Find where the given text appears and provide that cell's center as [x, y] coordinate. 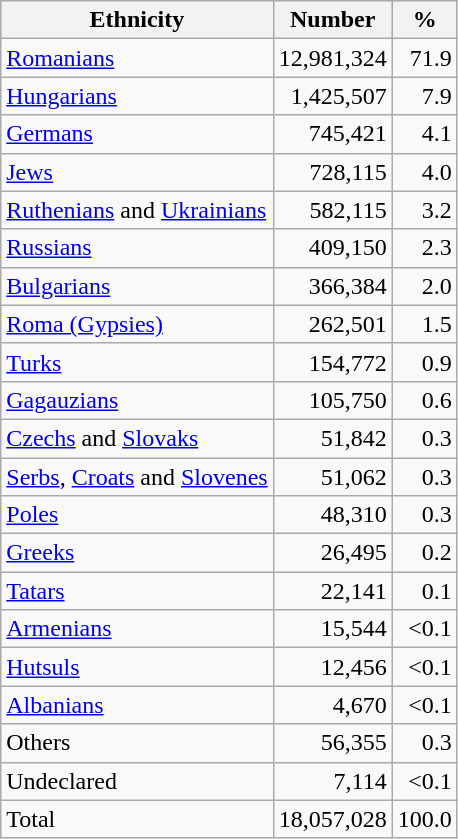
1,425,507 [332, 96]
105,750 [332, 400]
0.1 [424, 591]
Hungarians [137, 96]
51,842 [332, 438]
Gagauzians [137, 400]
Others [137, 743]
26,495 [332, 553]
1.5 [424, 324]
Serbs, Croats and Slovenes [137, 477]
4.1 [424, 134]
7.9 [424, 96]
Armenians [137, 629]
48,310 [332, 515]
Ethnicity [137, 20]
745,421 [332, 134]
15,544 [332, 629]
366,384 [332, 286]
71.9 [424, 58]
12,456 [332, 667]
0.6 [424, 400]
Jews [137, 172]
18,057,028 [332, 819]
51,062 [332, 477]
22,141 [332, 591]
Undeclared [137, 781]
Number [332, 20]
728,115 [332, 172]
Hutsuls [137, 667]
Greeks [137, 553]
Bulgarians [137, 286]
100.0 [424, 819]
Total [137, 819]
Albanians [137, 705]
262,501 [332, 324]
582,115 [332, 210]
Germans [137, 134]
Turks [137, 362]
2.3 [424, 248]
0.9 [424, 362]
154,772 [332, 362]
56,355 [332, 743]
409,150 [332, 248]
Poles [137, 515]
12,981,324 [332, 58]
Russians [137, 248]
Romanians [137, 58]
Czechs and Slovaks [137, 438]
7,114 [332, 781]
2.0 [424, 286]
Ruthenians and Ukrainians [137, 210]
4.0 [424, 172]
Tatars [137, 591]
3.2 [424, 210]
4,670 [332, 705]
% [424, 20]
0.2 [424, 553]
Roma (Gypsies) [137, 324]
